Search for the cell housing the specified text and yield its [x, y] center coordinate. 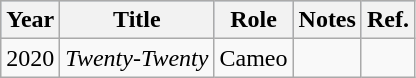
Title [137, 20]
Twenty-Twenty [137, 58]
Cameo [254, 58]
Role [254, 20]
Notes [327, 20]
Year [30, 20]
Ref. [388, 20]
2020 [30, 58]
